Locate the cell with the specified text and output its [X, Y] center coordinate. 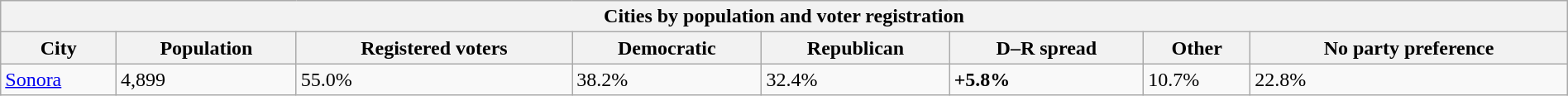
+5.8% [1047, 79]
32.4% [855, 79]
55.0% [433, 79]
38.2% [667, 79]
No party preference [1409, 48]
10.7% [1198, 79]
Sonora [59, 79]
Republican [855, 48]
22.8% [1409, 79]
Registered voters [433, 48]
D–R spread [1047, 48]
Democratic [667, 48]
Other [1198, 48]
City [59, 48]
Cities by population and voter registration [784, 17]
Population [207, 48]
4,899 [207, 79]
